Provide the (X, Y) coordinate of the cell's center where the given text is located.  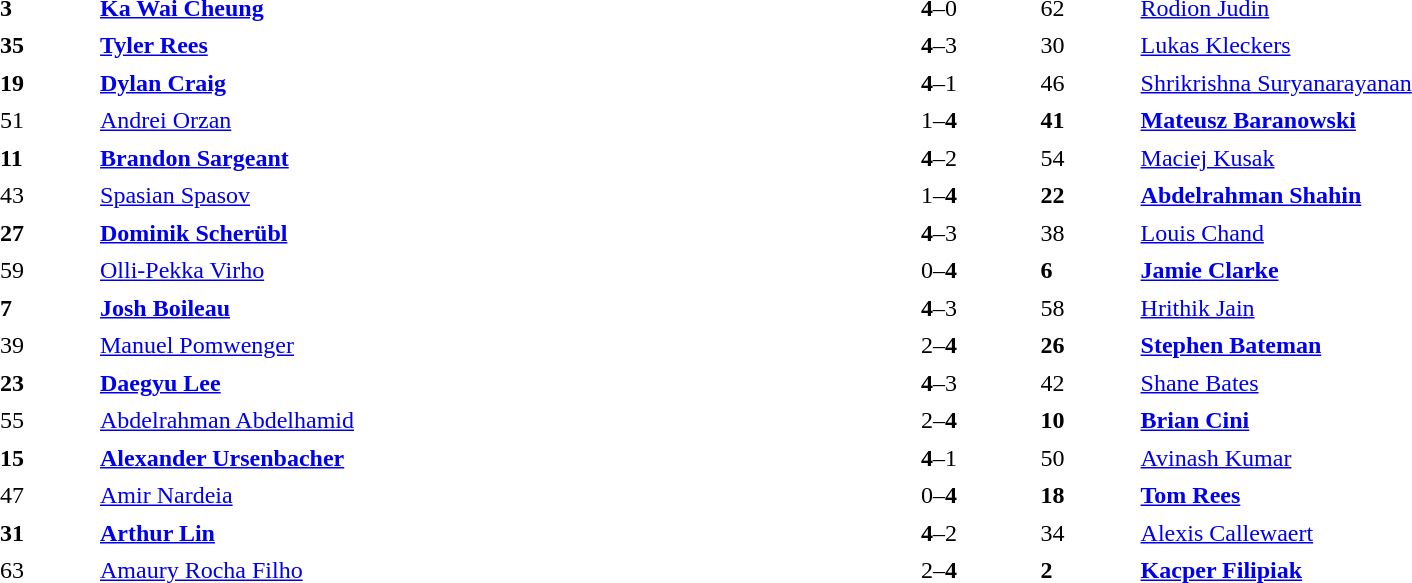
Andrei Orzan (469, 121)
54 (1086, 158)
10 (1086, 421)
Manuel Pomwenger (469, 345)
46 (1086, 83)
Alexander Ursenbacher (469, 458)
50 (1086, 458)
Dylan Craig (469, 83)
Spasian Spasov (469, 195)
18 (1086, 495)
Dominik Scherübl (469, 233)
30 (1086, 45)
Daegyu Lee (469, 383)
38 (1086, 233)
Amir Nardeia (469, 495)
Tyler Rees (469, 45)
Abdelrahman Abdelhamid (469, 421)
42 (1086, 383)
58 (1086, 308)
Josh Boileau (469, 308)
Arthur Lin (469, 533)
26 (1086, 345)
Olli-Pekka Virho (469, 271)
34 (1086, 533)
6 (1086, 271)
22 (1086, 195)
Brandon Sargeant (469, 158)
41 (1086, 121)
